Detect which cell encompasses the target text, then output its (X, Y) center coordinate. 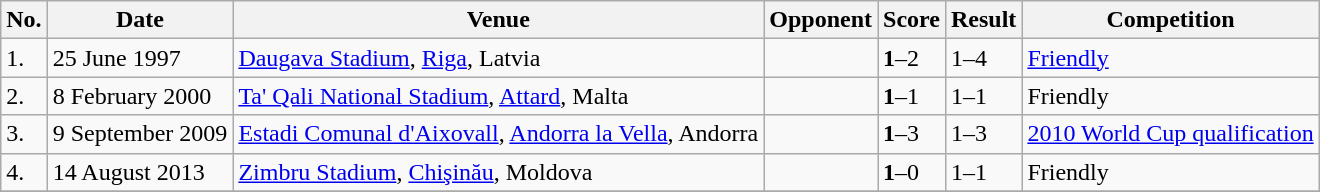
3. (24, 134)
1–2 (912, 58)
Score (912, 20)
Result (983, 20)
2. (24, 96)
Estadi Comunal d'Aixovall, Andorra la Vella, Andorra (498, 134)
4. (24, 172)
Zimbru Stadium, Chişinău, Moldova (498, 172)
1–0 (912, 172)
Competition (1170, 20)
8 February 2000 (140, 96)
Date (140, 20)
Venue (498, 20)
Ta' Qali National Stadium, Attard, Malta (498, 96)
Daugava Stadium, Riga, Latvia (498, 58)
1. (24, 58)
9 September 2009 (140, 134)
No. (24, 20)
14 August 2013 (140, 172)
1–4 (983, 58)
2010 World Cup qualification (1170, 134)
Opponent (821, 20)
25 June 1997 (140, 58)
